Output the [x, y] coordinate of the center of the cell containing the given text.  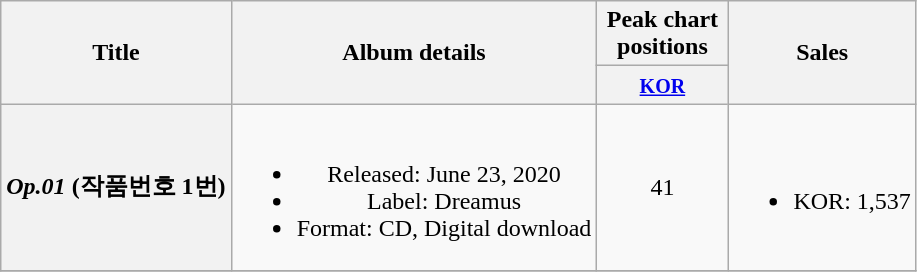
KOR: 1,537 [822, 188]
Released: June 23, 2020Label: DreamusFormat: CD, Digital download [414, 188]
Peak chart positions [662, 34]
KOR [662, 85]
Title [116, 52]
Sales [822, 52]
Op.01 (작품번호 1번) [116, 188]
Album details [414, 52]
41 [662, 188]
